Capture the cell that displays the provided text and extract its [X, Y] central coordinate. 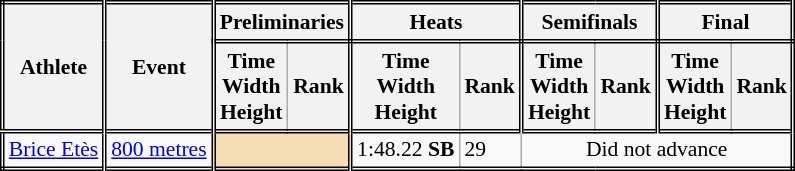
1:48.22 SB [406, 150]
Final [725, 22]
29 [490, 150]
Heats [436, 22]
Did not advance [657, 150]
Brice Etès [53, 150]
Athlete [53, 67]
Semifinals [589, 22]
Preliminaries [282, 22]
800 metres [159, 150]
Event [159, 67]
